Search for the cell housing the specified text and yield its (x, y) center coordinate. 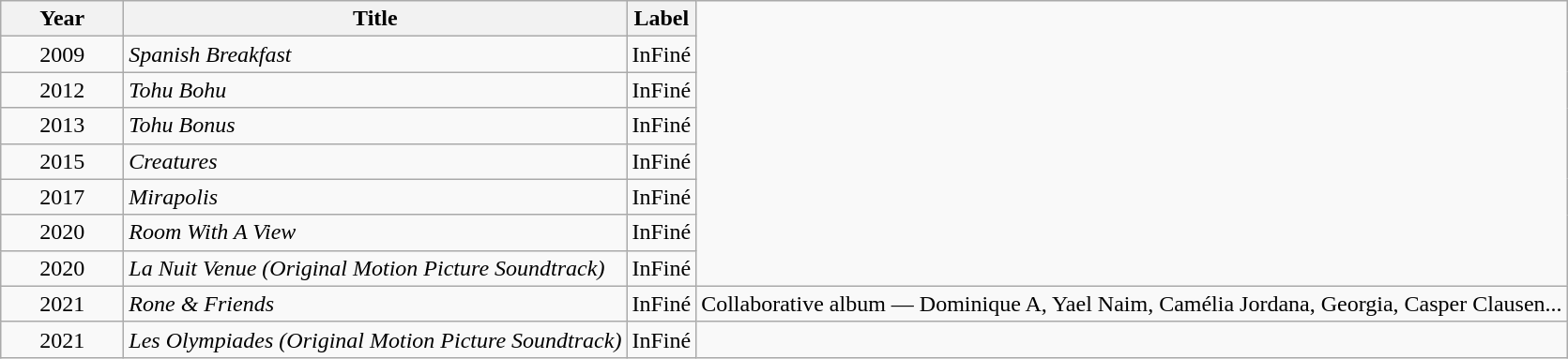
Title (375, 19)
Les Olympiades (Original Motion Picture Soundtrack) (375, 339)
Tohu Bohu (375, 90)
Tohu Bonus (375, 126)
Room With A View (375, 232)
Year (62, 19)
2012 (62, 90)
2009 (62, 54)
2015 (62, 161)
2013 (62, 126)
Rone & Friends (375, 304)
Label (662, 19)
Collaborative album — Dominique A, Yael Naim, Camélia Jordana, Georgia, Casper Clausen... (1132, 304)
La Nuit Venue (Original Motion Picture Soundtrack) (375, 268)
Creatures (375, 161)
Mirapolis (375, 197)
Spanish Breakfast (375, 54)
2017 (62, 197)
